Provide the [x, y] coordinate of the cell's center where the given text is located.  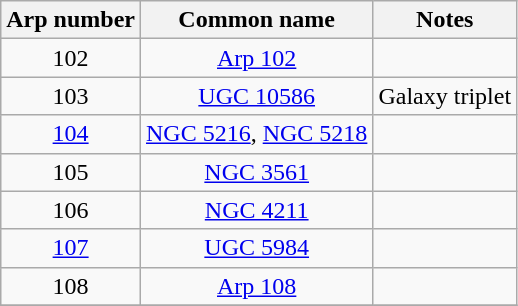
103 [71, 96]
Arp number [71, 20]
NGC 5216, NGC 5218 [256, 134]
102 [71, 58]
107 [71, 248]
UGC 5984 [256, 248]
Notes [445, 20]
NGC 4211 [256, 210]
NGC 3561 [256, 172]
Arp 102 [256, 58]
Arp 108 [256, 286]
104 [71, 134]
Galaxy triplet [445, 96]
105 [71, 172]
106 [71, 210]
UGC 10586 [256, 96]
108 [71, 286]
Common name [256, 20]
